Identify which cell holds the provided text, then report its (x, y) central coordinate. 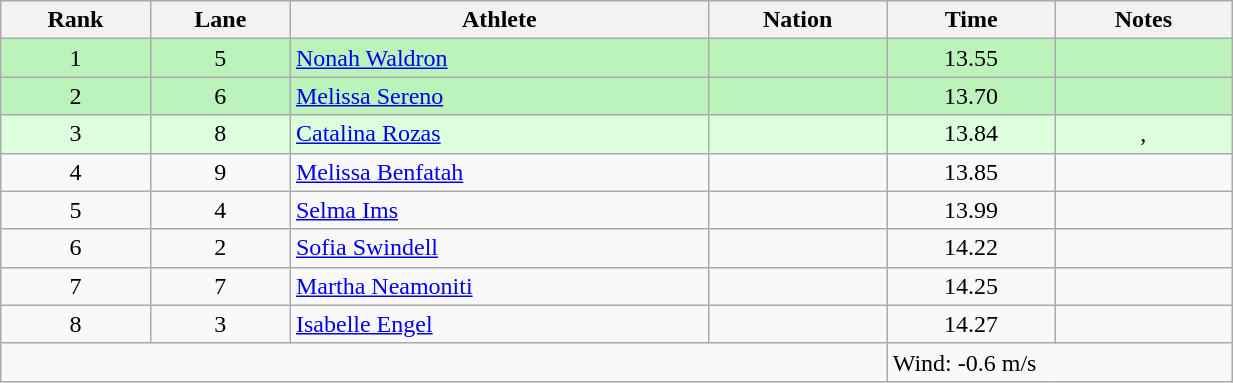
1 (76, 58)
9 (220, 172)
Nation (798, 20)
Wind: -0.6 m/s (1059, 362)
13.84 (971, 134)
, (1144, 134)
13.85 (971, 172)
Sofia Swindell (499, 248)
13.99 (971, 210)
Time (971, 20)
Rank (76, 20)
14.22 (971, 248)
13.55 (971, 58)
Lane (220, 20)
14.25 (971, 286)
Nonah Waldron (499, 58)
Athlete (499, 20)
Melissa Sereno (499, 96)
Martha Neamoniti (499, 286)
Isabelle Engel (499, 324)
Notes (1144, 20)
Selma Ims (499, 210)
Catalina Rozas (499, 134)
Melissa Benfatah (499, 172)
13.70 (971, 96)
14.27 (971, 324)
